Scan for the cell matching the given text and deliver its (x, y) coordinate at center. 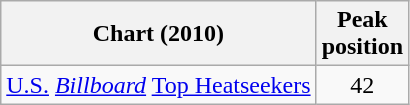
U.S. Billboard Top Heatseekers (158, 85)
Chart (2010) (158, 34)
Peakposition (362, 34)
42 (362, 85)
